Pinpoint the cell where the given text exists, returning its [x, y] midpoint coordinate. 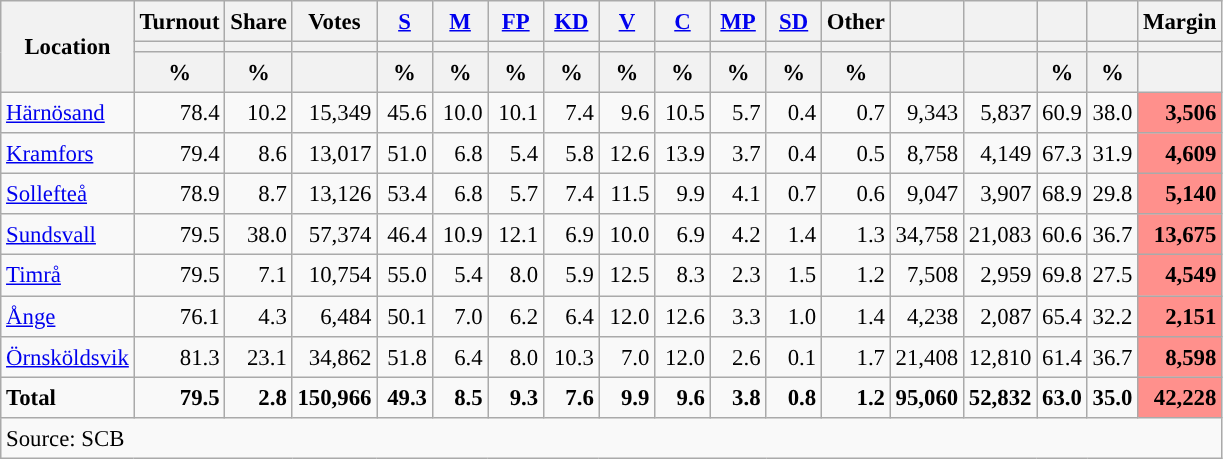
4,149 [1000, 154]
68.9 [1062, 194]
10.9 [460, 234]
4.3 [258, 316]
52,832 [1000, 398]
10,754 [334, 276]
3.8 [738, 398]
MP [738, 22]
V [627, 22]
15,349 [334, 114]
6,484 [334, 316]
2,959 [1000, 276]
51.8 [405, 356]
Location [68, 47]
M [460, 22]
31.9 [1112, 154]
1.0 [794, 316]
65.4 [1062, 316]
KD [571, 22]
1.3 [856, 234]
Other [856, 22]
2,151 [1180, 316]
0.1 [794, 356]
13,675 [1180, 234]
21,408 [926, 356]
35.0 [1112, 398]
C [683, 22]
29.8 [1112, 194]
27.5 [1112, 276]
45.6 [405, 114]
12.1 [516, 234]
4,549 [1180, 276]
55.0 [405, 276]
3.7 [738, 154]
60.6 [1062, 234]
11.5 [627, 194]
150,966 [334, 398]
4,238 [926, 316]
Turnout [180, 22]
0.6 [856, 194]
50.1 [405, 316]
78.9 [180, 194]
3,907 [1000, 194]
32.2 [1112, 316]
5,837 [1000, 114]
Timrå [68, 276]
3.3 [738, 316]
13,017 [334, 154]
79.4 [180, 154]
4.1 [738, 194]
53.4 [405, 194]
7,508 [926, 276]
2.6 [738, 356]
8,758 [926, 154]
10.3 [571, 356]
4.2 [738, 234]
4,609 [1180, 154]
Sundsvall [68, 234]
8.6 [258, 154]
8.5 [460, 398]
51.0 [405, 154]
5.8 [571, 154]
42,228 [1180, 398]
5.9 [571, 276]
Total [68, 398]
46.4 [405, 234]
8.3 [683, 276]
69.8 [1062, 276]
34,862 [334, 356]
10.5 [683, 114]
12,810 [1000, 356]
81.3 [180, 356]
Sollefteå [68, 194]
5,140 [1180, 194]
9,343 [926, 114]
13,126 [334, 194]
76.1 [180, 316]
SD [794, 22]
7.6 [571, 398]
9.3 [516, 398]
6.2 [516, 316]
1.7 [856, 356]
61.4 [1062, 356]
49.3 [405, 398]
1.5 [794, 276]
FP [516, 22]
9,047 [926, 194]
23.1 [258, 356]
78.4 [180, 114]
2.3 [738, 276]
60.9 [1062, 114]
0.8 [794, 398]
Örnsköldsvik [68, 356]
Ånge [68, 316]
Härnösand [68, 114]
Share [258, 22]
13.9 [683, 154]
10.1 [516, 114]
8.7 [258, 194]
57,374 [334, 234]
2,087 [1000, 316]
3,506 [1180, 114]
63.0 [1062, 398]
8,598 [1180, 356]
67.3 [1062, 154]
0.5 [856, 154]
Kramfors [68, 154]
21,083 [1000, 234]
Votes [334, 22]
S [405, 22]
12.5 [627, 276]
10.2 [258, 114]
95,060 [926, 398]
34,758 [926, 234]
Margin [1180, 22]
7.1 [258, 276]
2.8 [258, 398]
Source: SCB [612, 438]
